Capture the cell that displays the provided text and extract its [X, Y] central coordinate. 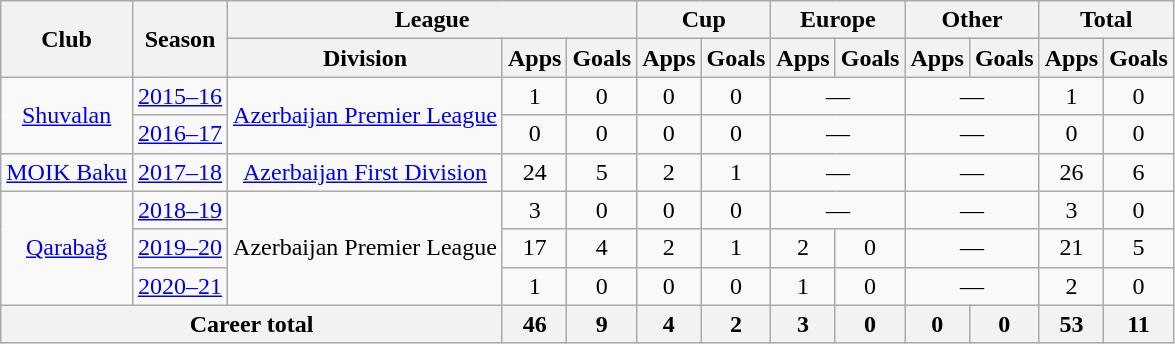
Azerbaijan First Division [366, 172]
Season [180, 39]
Career total [252, 324]
Total [1106, 20]
Cup [704, 20]
Other [972, 20]
2015–16 [180, 96]
Division [366, 58]
2020–21 [180, 286]
11 [1139, 324]
Europe [838, 20]
Qarabağ [67, 248]
2018–19 [180, 210]
46 [534, 324]
Shuvalan [67, 115]
26 [1071, 172]
Club [67, 39]
17 [534, 248]
2019–20 [180, 248]
24 [534, 172]
2016–17 [180, 134]
9 [602, 324]
6 [1139, 172]
League [432, 20]
2017–18 [180, 172]
53 [1071, 324]
MOIK Baku [67, 172]
21 [1071, 248]
